Return (X, Y) of the center of cell containing provided text 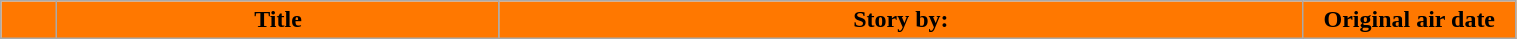
Story by: (900, 20)
Title (278, 20)
Original air date (1409, 20)
